Find where the given text appears and provide that cell's center as (X, Y) coordinate. 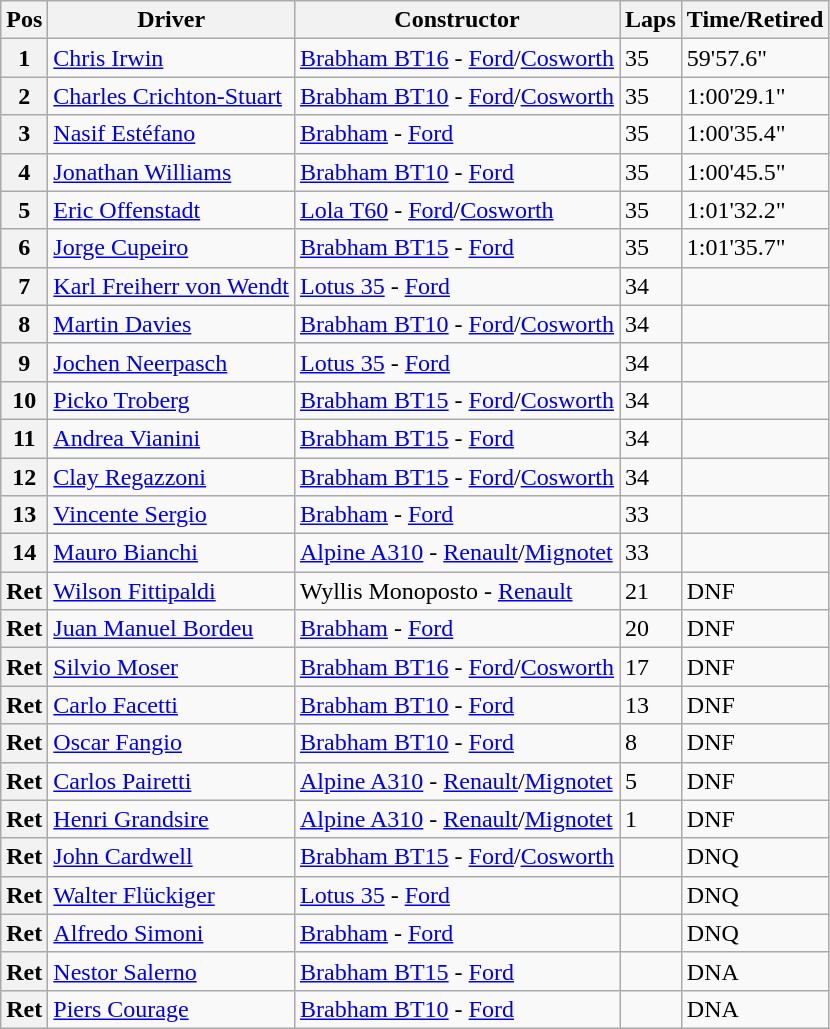
1:00'45.5" (754, 172)
12 (24, 477)
Wilson Fittipaldi (172, 591)
17 (651, 667)
1:00'29.1" (754, 96)
Laps (651, 20)
Jonathan Williams (172, 172)
Silvio Moser (172, 667)
Chris Irwin (172, 58)
Mauro Bianchi (172, 553)
1:01'32.2" (754, 210)
Alfredo Simoni (172, 933)
Eric Offenstadt (172, 210)
7 (24, 286)
Martin Davies (172, 324)
Andrea Vianini (172, 438)
Jochen Neerpasch (172, 362)
Karl Freiherr von Wendt (172, 286)
11 (24, 438)
Nestor Salerno (172, 971)
Jorge Cupeiro (172, 248)
Vincente Sergio (172, 515)
Constructor (456, 20)
20 (651, 629)
Pos (24, 20)
Juan Manuel Bordeu (172, 629)
Walter Flückiger (172, 895)
Henri Grandsire (172, 819)
1:00'35.4" (754, 134)
1:01'35.7" (754, 248)
Wyllis Monoposto - Renault (456, 591)
59'57.6" (754, 58)
Carlos Pairetti (172, 781)
Lola T60 - Ford/Cosworth (456, 210)
21 (651, 591)
Clay Regazzoni (172, 477)
Charles Crichton-Stuart (172, 96)
2 (24, 96)
6 (24, 248)
Driver (172, 20)
9 (24, 362)
Picko Troberg (172, 400)
John Cardwell (172, 857)
3 (24, 134)
Piers Courage (172, 1009)
Nasif Estéfano (172, 134)
14 (24, 553)
Carlo Facetti (172, 705)
10 (24, 400)
Oscar Fangio (172, 743)
Time/Retired (754, 20)
4 (24, 172)
